Pinpoint the cell where the given text exists, returning its (X, Y) midpoint coordinate. 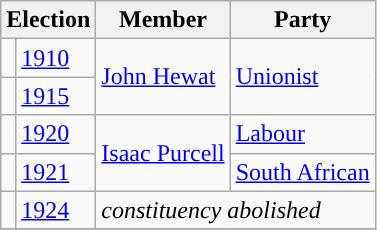
John Hewat (163, 77)
constituency abolished (236, 210)
Unionist (302, 77)
Party (302, 20)
1921 (56, 172)
1920 (56, 134)
1915 (56, 96)
1910 (56, 58)
South African (302, 172)
Isaac Purcell (163, 153)
Election (48, 20)
Member (163, 20)
Labour (302, 134)
1924 (56, 210)
